Provide the [X, Y] coordinate of the cell's center where the given text is located.  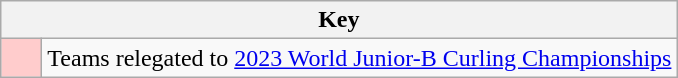
Teams relegated to 2023 World Junior-B Curling Championships [360, 58]
Key [339, 20]
